Return (x, y) of the center of cell containing provided text 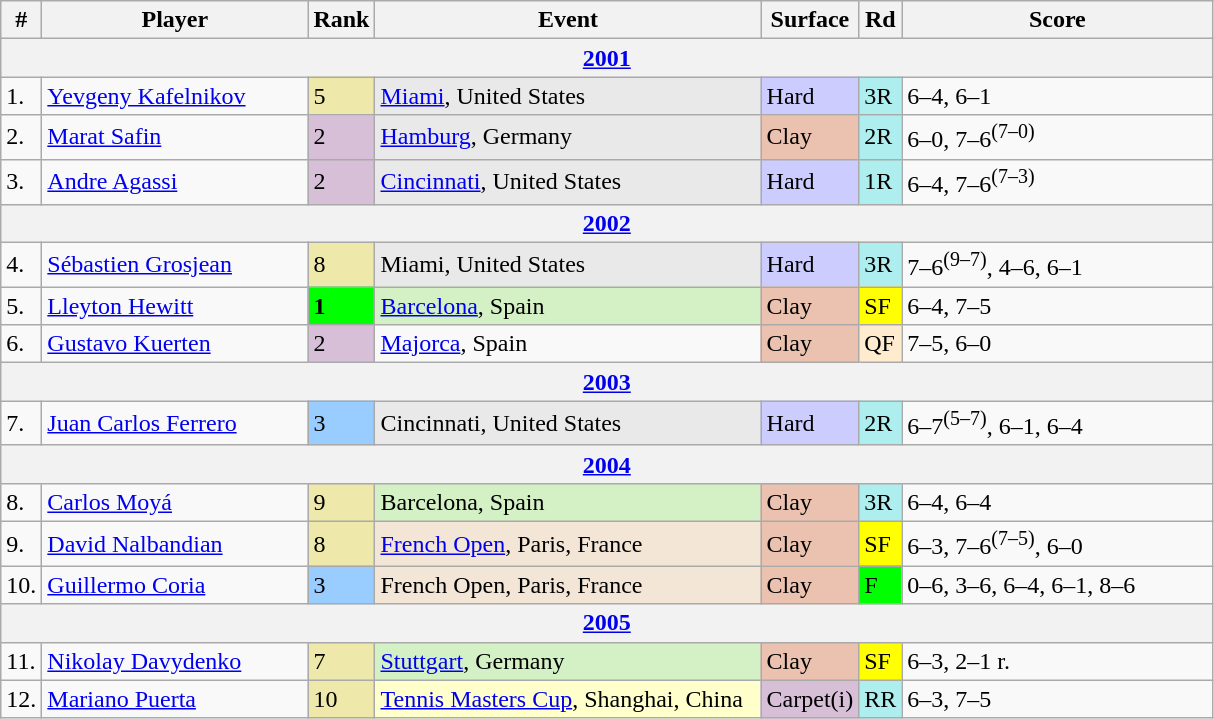
6–7(5–7), 6–1, 6–4 (1058, 424)
Yevgeny Kafelnikov (175, 96)
6–0, 7–6(7–0) (1058, 138)
Guillermo Coria (175, 585)
Sébastien Grosjean (175, 264)
Lleyton Hewitt (175, 306)
Carlos Moyá (175, 502)
David Nalbandian (175, 544)
Carpet(i) (810, 699)
Surface (810, 20)
3. (22, 182)
Rank (342, 20)
Tennis Masters Cup, Shanghai, China (568, 699)
QF (880, 344)
6–3, 7–6(7–5), 6–0 (1058, 544)
2. (22, 138)
2005 (607, 623)
10 (342, 699)
RR (880, 699)
0–6, 3–6, 6–4, 6–1, 8–6 (1058, 585)
Score (1058, 20)
7. (22, 424)
6–3, 2–1 r. (1058, 661)
8. (22, 502)
9. (22, 544)
6–3, 7–5 (1058, 699)
11. (22, 661)
Juan Carlos Ferrero (175, 424)
Andre Agassi (175, 182)
# (22, 20)
5. (22, 306)
Gustavo Kuerten (175, 344)
Majorca, Spain (568, 344)
5 (342, 96)
7–5, 6–0 (1058, 344)
10. (22, 585)
Hamburg, Germany (568, 138)
12. (22, 699)
Player (175, 20)
6–4, 7–5 (1058, 306)
7 (342, 661)
7–6(9–7), 4–6, 6–1 (1058, 264)
Event (568, 20)
Mariano Puerta (175, 699)
2002 (607, 223)
F (880, 585)
2001 (607, 58)
1. (22, 96)
6–4, 7–6(7–3) (1058, 182)
2004 (607, 464)
Stuttgart, Germany (568, 661)
6–4, 6–4 (1058, 502)
1 (342, 306)
6. (22, 344)
9 (342, 502)
1R (880, 182)
Nikolay Davydenko (175, 661)
2003 (607, 382)
4. (22, 264)
Marat Safin (175, 138)
6–4, 6–1 (1058, 96)
Rd (880, 20)
